Return [X, Y] of the center of cell containing provided text 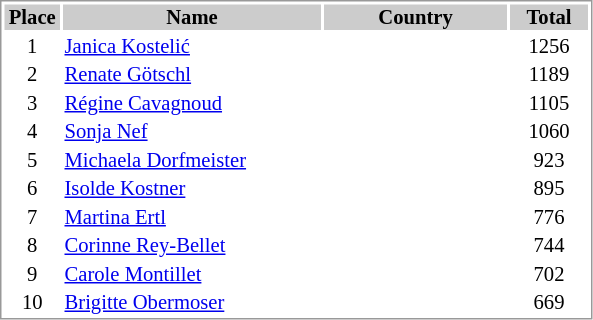
Sonja Nef [192, 131]
6 [32, 189]
Place [32, 17]
702 [549, 274]
923 [549, 160]
Corinne Rey-Bellet [192, 245]
1189 [549, 75]
8 [32, 245]
776 [549, 217]
Total [549, 17]
Michaela Dorfmeister [192, 160]
Martina Ertl [192, 217]
744 [549, 245]
Régine Cavagnoud [192, 103]
Country [416, 17]
895 [549, 189]
Janica Kostelić [192, 46]
1256 [549, 46]
Carole Montillet [192, 274]
Isolde Kostner [192, 189]
2 [32, 75]
10 [32, 303]
5 [32, 160]
669 [549, 303]
1 [32, 46]
1105 [549, 103]
3 [32, 103]
1060 [549, 131]
4 [32, 131]
9 [32, 274]
Brigitte Obermoser [192, 303]
Name [192, 17]
Renate Götschl [192, 75]
7 [32, 217]
